Extract the [x, y] coordinate from the center of the cell holding the provided text.  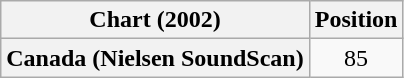
85 [356, 58]
Chart (2002) [155, 20]
Canada (Nielsen SoundScan) [155, 58]
Position [356, 20]
